For the text-containing cell, return its midpoint in [X, Y] coordinate format. 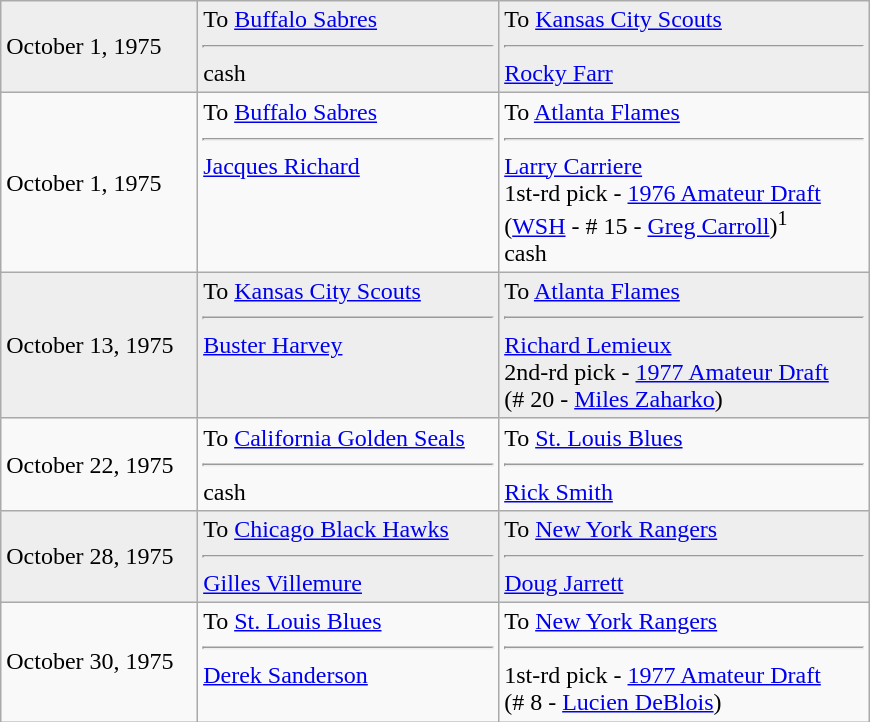
To Atlanta FlamesLarry Carriere1st-rd pick - 1976 Amateur Draft(WSH - # 15 - Greg Carroll)1cash [684, 183]
To St. Louis BluesRick Smith [684, 464]
October 28, 1975 [100, 556]
To New York Rangers1st-rd pick - 1977 Amateur Draft(# 8 - Lucien DeBlois) [684, 662]
To Kansas City ScoutsRocky Farr [684, 47]
To St. Louis BluesDerek Sanderson [348, 662]
To Chicago Black HawksGilles Villemure [348, 556]
To Buffalo SabresJacques Richard [348, 183]
October 22, 1975 [100, 464]
To Kansas City ScoutsBuster Harvey [348, 345]
To California Golden Sealscash [348, 464]
To New York RangersDoug Jarrett [684, 556]
October 30, 1975 [100, 662]
October 13, 1975 [100, 345]
To Buffalo Sabrescash [348, 47]
To Atlanta FlamesRichard Lemieux2nd-rd pick - 1977 Amateur Draft(# 20 - Miles Zaharko) [684, 345]
